Provide the [X, Y] coordinate of the cell's center where the given text is located.  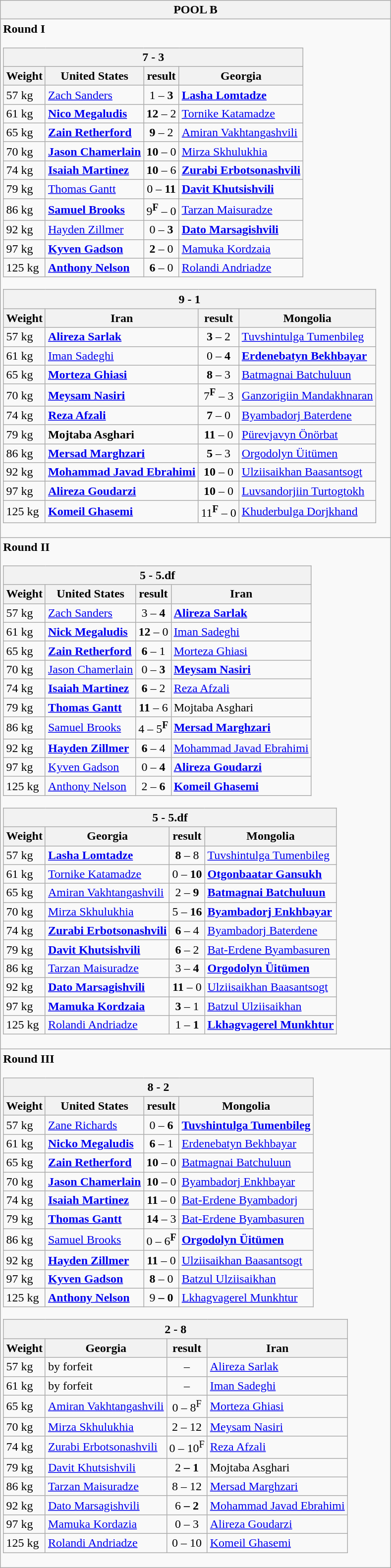
Ganzorigiin Mandakhnaran [307, 395]
0 – 6F [162, 1240]
12 – 2 [162, 113]
2 – 9 [187, 893]
Pürevjavyn Önörbat [307, 434]
POOL B [195, 10]
5 – 16 [187, 912]
2 - 8 [175, 1329]
Nicko Megaludis [94, 1143]
4 – 5F [154, 728]
3 – 2 [219, 337]
Nico Megaludis [94, 113]
Zane Richards [94, 1125]
Khuderbulga Dorjkhand [307, 511]
Luvsandorjiin Turtogtokh [307, 491]
0 – 10F [187, 1448]
0 – 6 [162, 1125]
7 - 3 [154, 57]
9 - 1 [189, 299]
5 – 3 [219, 453]
0 – 11 [162, 189]
0 – 8F [187, 1406]
Mamuka Kordazia [106, 1524]
8 – 8 [187, 855]
8 – 12 [187, 1486]
2 – 6 [154, 786]
Nick Megaludis [90, 632]
14 – 3 [162, 1219]
9 – 2 [162, 132]
12 – 0 [154, 632]
11F – 0 [219, 511]
9F – 0 [162, 210]
1 – 1 [187, 1025]
3 – 1 [187, 1006]
2 – 0 [162, 249]
7F – 3 [219, 395]
11 – 6 [154, 707]
2 – 1 [187, 1467]
Otgonbaatar Gansukh [271, 874]
8 - 2 [159, 1087]
Bat-Erdene Byambadorj [246, 1200]
1 – 3 [162, 95]
2 – 12 [187, 1427]
10 – 6 [162, 170]
6 – 0 [162, 268]
8 – 3 [219, 375]
7 – 0 [219, 416]
8 – 0 [162, 1279]
9 – 0 [162, 1298]
